Return the (x, y) coordinate for the center point of the cell that contains the specified text.  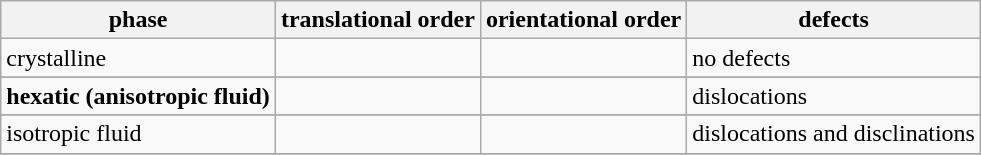
isotropic fluid (138, 134)
hexatic (anisotropic fluid) (138, 96)
translational order (378, 20)
orientational order (583, 20)
dislocations and disclinations (834, 134)
phase (138, 20)
no defects (834, 58)
dislocations (834, 96)
crystalline (138, 58)
defects (834, 20)
